Pinpoint the cell where the given text exists, returning its [x, y] midpoint coordinate. 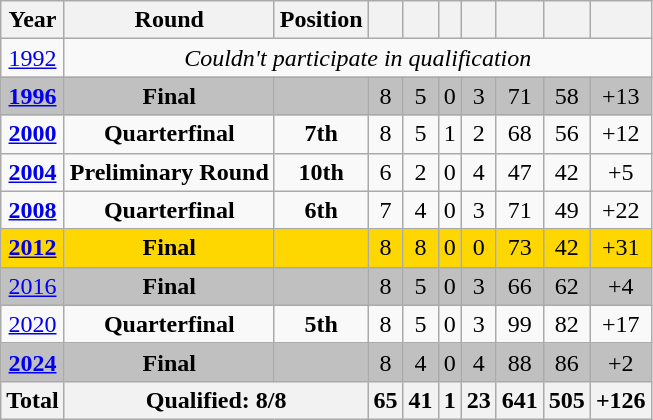
2000 [33, 134]
6th [321, 210]
2008 [33, 210]
Position [321, 20]
+12 [620, 134]
41 [420, 400]
+31 [620, 248]
66 [520, 286]
68 [520, 134]
47 [520, 172]
+4 [620, 286]
2016 [33, 286]
5th [321, 324]
Total [33, 400]
2012 [33, 248]
6 [386, 172]
2024 [33, 362]
641 [520, 400]
Couldn't participate in qualification [358, 58]
73 [520, 248]
10th [321, 172]
7th [321, 134]
23 [478, 400]
+17 [620, 324]
7 [386, 210]
1996 [33, 96]
2020 [33, 324]
2004 [33, 172]
86 [566, 362]
Preliminary Round [169, 172]
1992 [33, 58]
505 [566, 400]
62 [566, 286]
+2 [620, 362]
56 [566, 134]
49 [566, 210]
Year [33, 20]
+22 [620, 210]
65 [386, 400]
Qualified: 8/8 [216, 400]
+13 [620, 96]
88 [520, 362]
Round [169, 20]
82 [566, 324]
99 [520, 324]
58 [566, 96]
+5 [620, 172]
+126 [620, 400]
